Determine the (x, y) coordinate at the center of the cell enclosing the given text.  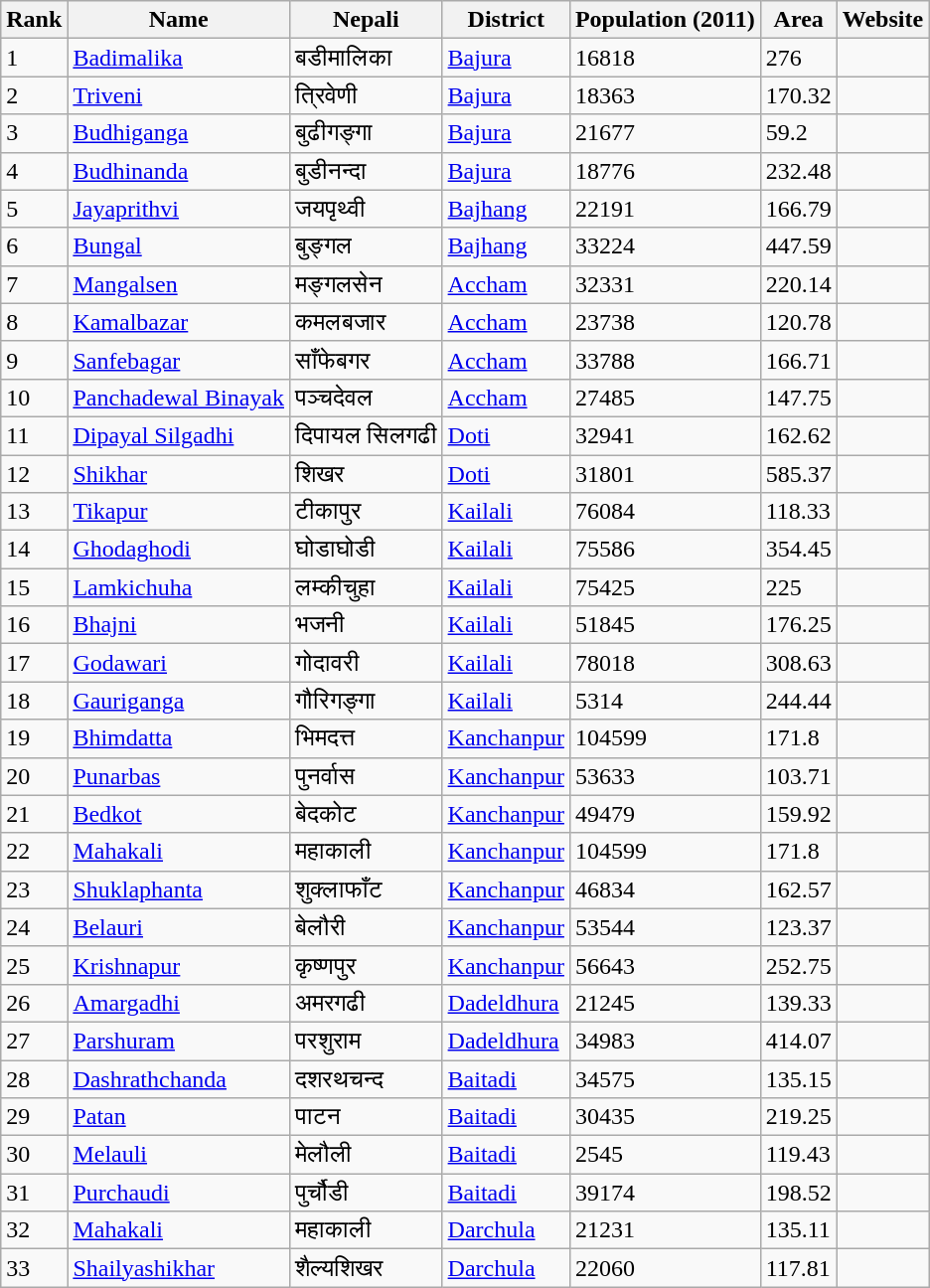
Area (799, 20)
बुडीनन्दा (367, 171)
2 (34, 95)
117.81 (799, 1268)
मङ्गलसेन (367, 284)
दशरथचन्द (367, 1078)
Website (882, 20)
मेलौली (367, 1155)
5314 (665, 701)
कृष्णपुर (367, 965)
166.71 (799, 360)
Shailyashikhar (179, 1268)
76084 (665, 512)
Mangalsen (179, 284)
Budhinanda (179, 171)
21 (34, 814)
31801 (665, 474)
18363 (665, 95)
टीकापुर (367, 512)
4 (34, 171)
354.45 (799, 550)
Kamalbazar (179, 322)
1 (34, 58)
29 (34, 1117)
शैल्यशिखर (367, 1268)
Triveni (179, 95)
11 (34, 435)
33788 (665, 360)
53633 (665, 776)
12 (34, 474)
Parshuram (179, 1041)
18776 (665, 171)
19 (34, 738)
Shikhar (179, 474)
28 (34, 1078)
30 (34, 1155)
135.15 (799, 1078)
103.71 (799, 776)
Population (2011) (665, 20)
Budhiganga (179, 133)
शिखर (367, 474)
शुक्लाफाँट (367, 889)
18 (34, 701)
पञ्चदेवल (367, 398)
Lamkichuha (179, 587)
पुर्चौडी (367, 1193)
घोडाघोडी (367, 550)
Rank (34, 20)
Name (179, 20)
Punarbas (179, 776)
23 (34, 889)
27485 (665, 398)
162.57 (799, 889)
Belauri (179, 927)
16818 (665, 58)
25 (34, 965)
बडीमालिका (367, 58)
Godawari (179, 663)
21245 (665, 1003)
Krishnapur (179, 965)
Bhajni (179, 625)
219.25 (799, 1117)
49479 (665, 814)
23738 (665, 322)
दिपायल सिलगढी (367, 435)
26 (34, 1003)
Patan (179, 1117)
32 (34, 1230)
16 (34, 625)
308.63 (799, 663)
166.79 (799, 209)
244.44 (799, 701)
78018 (665, 663)
176.25 (799, 625)
बुढीगङ्गा (367, 133)
24 (34, 927)
159.92 (799, 814)
15 (34, 587)
लम्कीचुहा (367, 587)
Melauli (179, 1155)
30435 (665, 1117)
225 (799, 587)
135.11 (799, 1230)
साँफेबगर (367, 360)
53544 (665, 927)
220.14 (799, 284)
9 (34, 360)
123.37 (799, 927)
147.75 (799, 398)
39174 (665, 1193)
119.43 (799, 1155)
32941 (665, 435)
Shuklaphanta (179, 889)
34575 (665, 1078)
7 (34, 284)
10 (34, 398)
22 (34, 852)
34983 (665, 1041)
3 (34, 133)
बेलौरी (367, 927)
बेदकोट (367, 814)
276 (799, 58)
22060 (665, 1268)
Bhimdatta (179, 738)
20 (34, 776)
पुनर्वास (367, 776)
Dashrathchanda (179, 1078)
भजनी (367, 625)
त्रिवेणी (367, 95)
परशुराम (367, 1041)
8 (34, 322)
170.32 (799, 95)
414.07 (799, 1041)
कमलबजार (367, 322)
14 (34, 550)
33 (34, 1268)
Sanfebagar (179, 360)
17 (34, 663)
27 (34, 1041)
120.78 (799, 322)
75425 (665, 587)
13 (34, 512)
139.33 (799, 1003)
75586 (665, 550)
Bedkot (179, 814)
अमरगढी (367, 1003)
Panchadewal Binayak (179, 398)
56643 (665, 965)
गोदावरी (367, 663)
31 (34, 1193)
Tikapur (179, 512)
गौरिगङ्गा (367, 701)
6 (34, 246)
162.62 (799, 435)
198.52 (799, 1193)
Ghodaghodi (179, 550)
59.2 (799, 133)
232.48 (799, 171)
Purchaudi (179, 1193)
बुङ्गल (367, 246)
District (506, 20)
Jayaprithvi (179, 209)
जयपृथ्वी (367, 209)
46834 (665, 889)
Gauriganga (179, 701)
Bungal (179, 246)
22191 (665, 209)
2545 (665, 1155)
Amargadhi (179, 1003)
585.37 (799, 474)
Badimalika (179, 58)
21677 (665, 133)
51845 (665, 625)
5 (34, 209)
33224 (665, 246)
भिमदत्त (367, 738)
447.59 (799, 246)
21231 (665, 1230)
32331 (665, 284)
252.75 (799, 965)
Nepali (367, 20)
पाटन (367, 1117)
Dipayal Silgadhi (179, 435)
118.33 (799, 512)
